For the text-containing cell, return its midpoint in (X, Y) coordinate format. 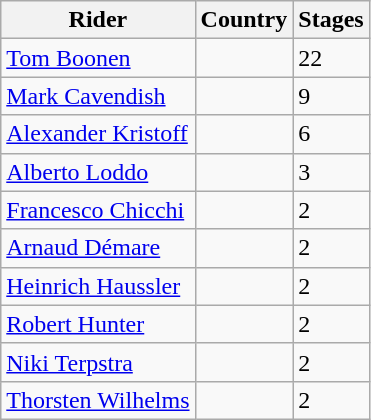
Thorsten Wilhelms (98, 400)
6 (331, 134)
Rider (98, 20)
Stages (331, 20)
Country (244, 20)
Robert Hunter (98, 324)
Francesco Chicchi (98, 210)
Alberto Loddo (98, 172)
Tom Boonen (98, 58)
Alexander Kristoff (98, 134)
Niki Terpstra (98, 362)
Mark Cavendish (98, 96)
Heinrich Haussler (98, 286)
3 (331, 172)
22 (331, 58)
9 (331, 96)
Arnaud Démare (98, 248)
